Provide the (x, y) coordinate of the cell's center where the given text is located.  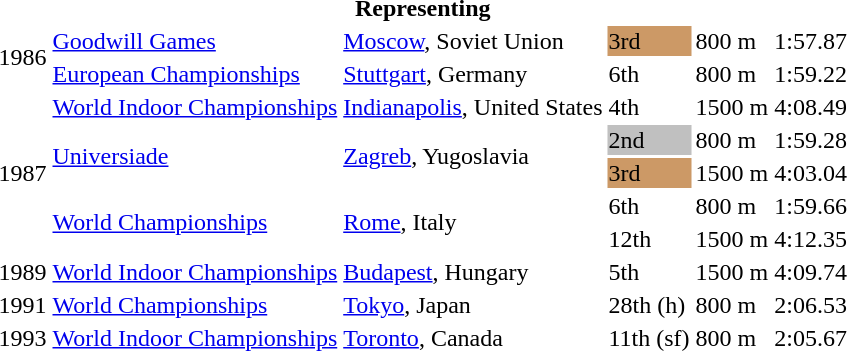
Budapest, Hungary (473, 272)
5th (649, 272)
Rome, Italy (473, 222)
12th (649, 239)
Tokyo, Japan (473, 305)
Zagreb, Yugoslavia (473, 156)
European Championships (195, 74)
Goodwill Games (195, 41)
Indianapolis, United States (473, 107)
4th (649, 107)
2nd (649, 140)
Moscow, Soviet Union (473, 41)
Universiade (195, 156)
Stuttgart, Germany (473, 74)
28th (h) (649, 305)
